Extract the [x, y] coordinate from the center of the cell holding the provided text.  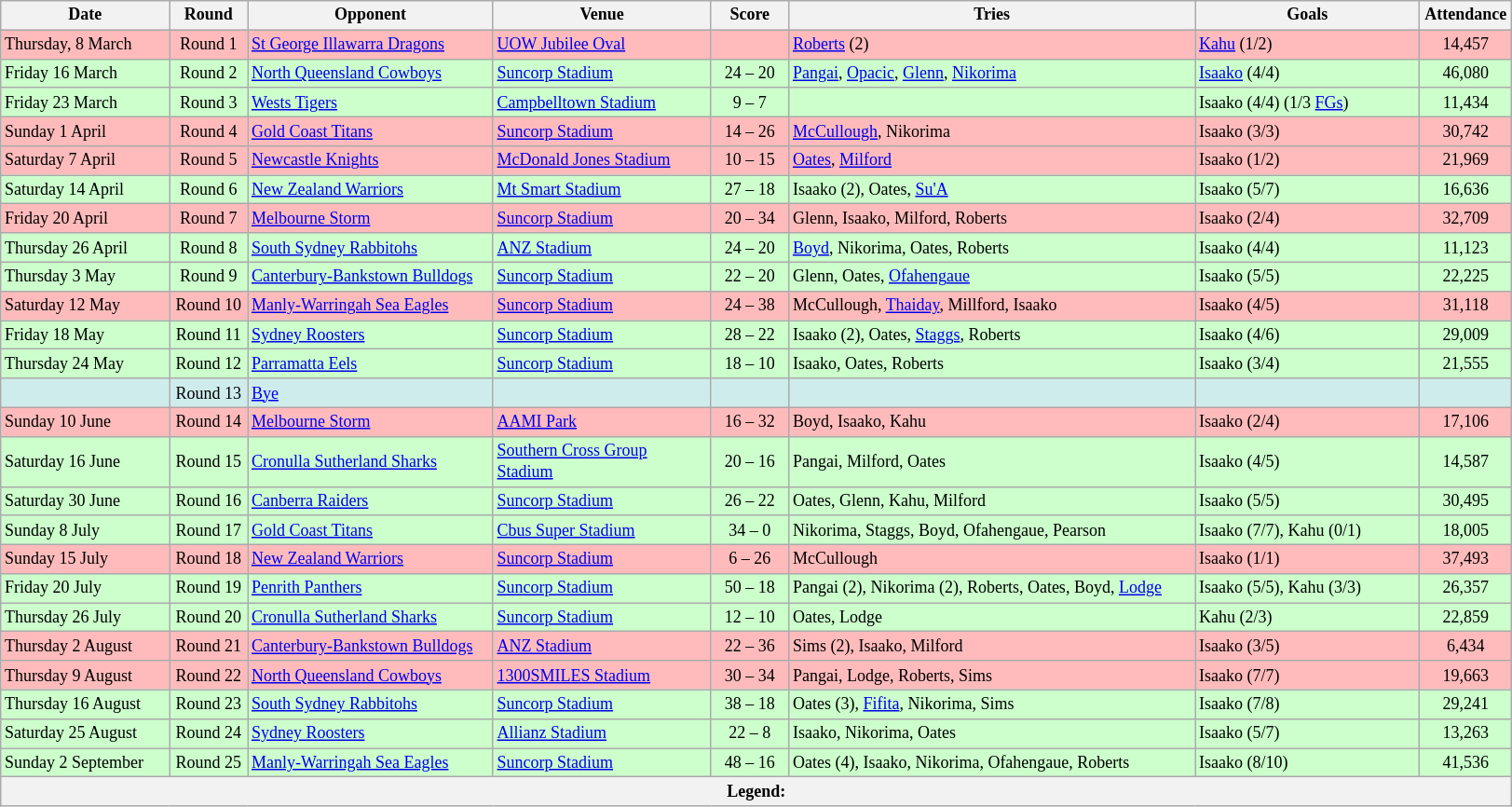
Round 3 [209, 103]
McCullough, Thaiday, Millford, Isaako [992, 306]
18,005 [1466, 529]
Round 8 [209, 248]
Glenn, Oates, Ofahengaue [992, 276]
Newcastle Knights [371, 160]
Oates, Glenn, Kahu, Milford [992, 501]
Saturday 30 June [86, 501]
6 – 26 [750, 559]
Saturday 12 May [86, 306]
Tries [992, 15]
20 – 16 [750, 461]
Goals [1308, 15]
Legend: [756, 792]
Mt Smart Stadium [602, 190]
27 – 18 [750, 190]
Attendance [1466, 15]
AAMI Park [602, 421]
Saturday 7 April [86, 160]
9 – 7 [750, 103]
24 – 38 [750, 306]
Date [86, 15]
Sunday 2 September [86, 762]
Round 9 [209, 276]
Parramatta Eels [371, 363]
Canberra Raiders [371, 501]
28 – 22 [750, 335]
6,434 [1466, 647]
Isaako (1/1) [1308, 559]
Opponent [371, 15]
22,225 [1466, 276]
Isaako, Nikorima, Oates [992, 732]
Friday 16 March [86, 73]
11,123 [1466, 248]
Round 20 [209, 617]
50 – 18 [750, 589]
McDonald Jones Stadium [602, 160]
Saturday 16 June [86, 461]
Round 21 [209, 647]
McCullough [992, 559]
Round 25 [209, 762]
Round 1 [209, 45]
18 – 10 [750, 363]
Round 22 [209, 675]
Isaako (4/4) (1/3 FGs) [1308, 103]
Isaako (2), Oates, Su'A [992, 190]
Nikorima, Staggs, Boyd, Ofahengaue, Pearson [992, 529]
Penrith Panthers [371, 589]
Isaako (4/6) [1308, 335]
Oates, Milford [992, 160]
10 – 15 [750, 160]
Round 6 [209, 190]
Round 17 [209, 529]
Isaako, Oates, Roberts [992, 363]
Sunday 10 June [86, 421]
Pangai, Lodge, Roberts, Sims [992, 675]
Round 16 [209, 501]
Cbus Super Stadium [602, 529]
Oates (3), Fifita, Nikorima, Sims [992, 704]
Round 12 [209, 363]
13,263 [1466, 732]
16,636 [1466, 190]
Thursday 26 July [86, 617]
19,663 [1466, 675]
Thursday 2 August [86, 647]
Venue [602, 15]
11,434 [1466, 103]
Round 24 [209, 732]
31,118 [1466, 306]
Campbelltown Stadium [602, 103]
Pangai, Opacic, Glenn, Nikorima [992, 73]
20 – 34 [750, 218]
Oates (4), Isaako, Nikorima, Ofahengaue, Roberts [992, 762]
Isaako (3/4) [1308, 363]
Isaako (5/5), Kahu (3/3) [1308, 589]
Friday 23 March [86, 103]
Pangai, Milford, Oates [992, 461]
Round 19 [209, 589]
McCullough, Nikorima [992, 130]
41,536 [1466, 762]
Round 18 [209, 559]
Boyd, Isaako, Kahu [992, 421]
Kahu (1/2) [1308, 45]
14,587 [1466, 461]
46,080 [1466, 73]
21,555 [1466, 363]
UOW Jubilee Oval [602, 45]
30,495 [1466, 501]
22 – 8 [750, 732]
Round 5 [209, 160]
Round 7 [209, 218]
22 – 36 [750, 647]
32,709 [1466, 218]
Thursday 9 August [86, 675]
Sunday 8 July [86, 529]
Isaako (2), Oates, Staggs, Roberts [992, 335]
Sunday 1 April [86, 130]
Isaako (7/7) [1308, 675]
Saturday 25 August [86, 732]
Isaako (8/10) [1308, 762]
Score [750, 15]
26,357 [1466, 589]
Allianz Stadium [602, 732]
Bye [371, 393]
1300SMILES Stadium [602, 675]
Round 4 [209, 130]
17,106 [1466, 421]
St George Illawarra Dragons [371, 45]
Roberts (2) [992, 45]
30 – 34 [750, 675]
Isaako (7/7), Kahu (0/1) [1308, 529]
Oates, Lodge [992, 617]
Friday 18 May [86, 335]
Thursday 24 May [86, 363]
Friday 20 July [86, 589]
Friday 20 April [86, 218]
Pangai (2), Nikorima (2), Roberts, Oates, Boyd, Lodge [992, 589]
21,969 [1466, 160]
Thursday 16 August [86, 704]
Glenn, Isaako, Milford, Roberts [992, 218]
Isaako (1/2) [1308, 160]
29,009 [1466, 335]
48 – 16 [750, 762]
14 – 26 [750, 130]
22,859 [1466, 617]
Isaako (3/3) [1308, 130]
Saturday 14 April [86, 190]
26 – 22 [750, 501]
12 – 10 [750, 617]
Round 2 [209, 73]
22 – 20 [750, 276]
Round 15 [209, 461]
Thursday, 8 March [86, 45]
Round 13 [209, 393]
Thursday 3 May [86, 276]
37,493 [1466, 559]
16 – 32 [750, 421]
14,457 [1466, 45]
30,742 [1466, 130]
Round 11 [209, 335]
Isaako (7/8) [1308, 704]
34 – 0 [750, 529]
Sunday 15 July [86, 559]
Round [209, 15]
Round 10 [209, 306]
Kahu (2/3) [1308, 617]
Round 23 [209, 704]
29,241 [1466, 704]
Sims (2), Isaako, Milford [992, 647]
Round 14 [209, 421]
Boyd, Nikorima, Oates, Roberts [992, 248]
Wests Tigers [371, 103]
Isaako (3/5) [1308, 647]
Southern Cross Group Stadium [602, 461]
38 – 18 [750, 704]
Thursday 26 April [86, 248]
